Pinpoint the cell where the given text exists, returning its [X, Y] midpoint coordinate. 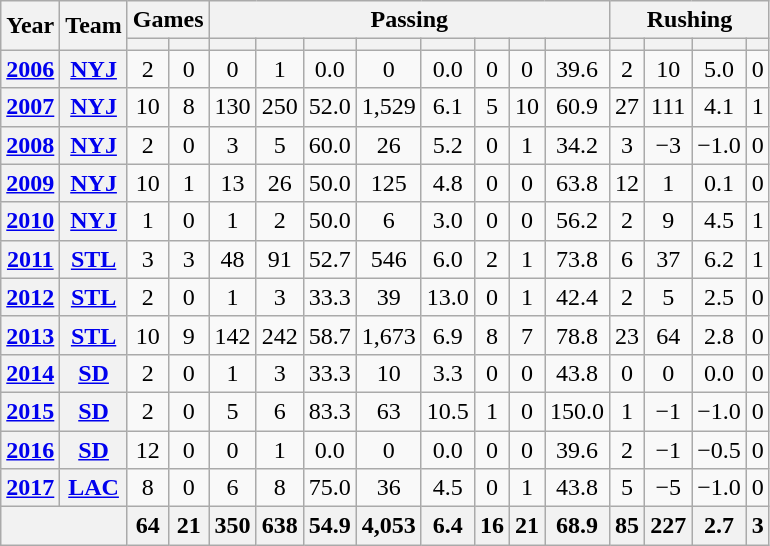
13.0 [448, 297]
2016 [30, 449]
Games [168, 20]
6.1 [448, 107]
6.2 [720, 259]
2010 [30, 221]
75.0 [330, 488]
−3 [668, 145]
5.2 [448, 145]
85 [628, 526]
350 [232, 526]
91 [280, 259]
2017 [30, 488]
60.0 [330, 145]
3.3 [448, 373]
4.1 [720, 107]
63 [388, 411]
−5 [668, 488]
83.3 [330, 411]
2012 [30, 297]
6.9 [448, 335]
48 [232, 259]
Team [94, 26]
7 [526, 335]
1,673 [388, 335]
125 [388, 183]
150.0 [576, 411]
78.8 [576, 335]
2007 [30, 107]
Rushing [690, 20]
23 [628, 335]
3.0 [448, 221]
242 [280, 335]
−0.5 [720, 449]
111 [668, 107]
60.9 [576, 107]
6.4 [448, 526]
2015 [30, 411]
27 [628, 107]
68.9 [576, 526]
63.8 [576, 183]
58.7 [330, 335]
42.4 [576, 297]
Year [30, 26]
5.0 [720, 69]
2.5 [720, 297]
638 [280, 526]
52.7 [330, 259]
2006 [30, 69]
4.8 [448, 183]
2008 [30, 145]
0.1 [720, 183]
4,053 [388, 526]
2009 [30, 183]
130 [232, 107]
227 [668, 526]
2014 [30, 373]
2011 [30, 259]
6.0 [448, 259]
13 [232, 183]
52.0 [330, 107]
10.5 [448, 411]
2013 [30, 335]
250 [280, 107]
34.2 [576, 145]
37 [668, 259]
39 [388, 297]
73.8 [576, 259]
2.8 [720, 335]
LAC [94, 488]
56.2 [576, 221]
16 [492, 526]
54.9 [330, 526]
1,529 [388, 107]
2.7 [720, 526]
Passing [409, 20]
546 [388, 259]
142 [232, 335]
36 [388, 488]
